Return (X, Y) of the center of cell containing provided text 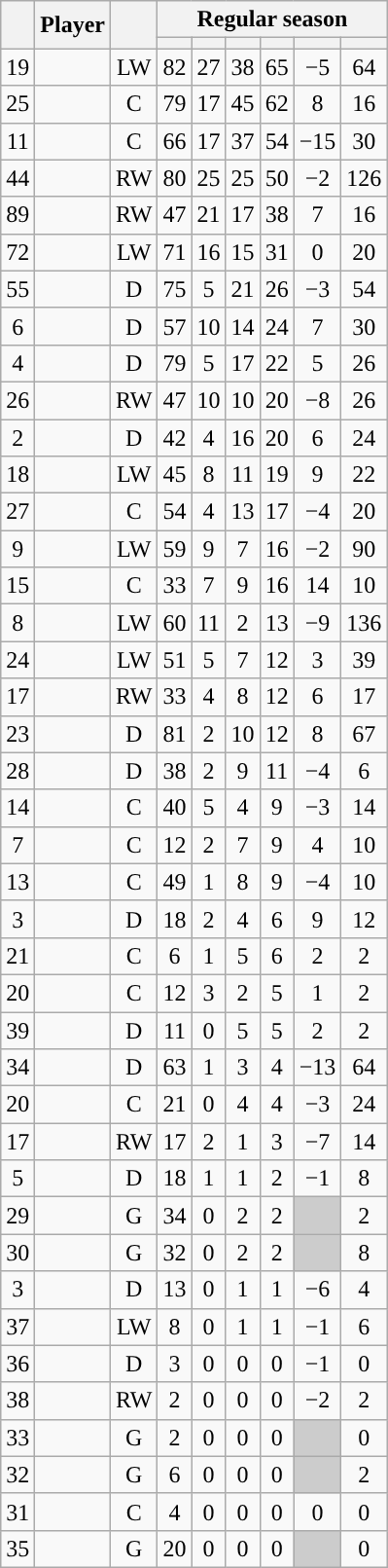
−6 (317, 1290)
49 (175, 882)
23 (18, 734)
60 (175, 623)
51 (175, 660)
62 (276, 104)
59 (175, 549)
Player (73, 25)
42 (175, 437)
136 (364, 623)
−9 (317, 623)
126 (364, 178)
Regular season (272, 19)
−15 (317, 141)
90 (364, 549)
29 (18, 1216)
55 (18, 289)
81 (175, 734)
82 (175, 67)
50 (276, 178)
67 (364, 734)
80 (175, 178)
40 (175, 808)
57 (175, 326)
72 (18, 252)
89 (18, 215)
−5 (317, 67)
35 (18, 1549)
63 (175, 1068)
28 (18, 771)
−13 (317, 1068)
66 (175, 141)
36 (18, 1364)
65 (276, 67)
71 (175, 252)
−8 (317, 400)
75 (175, 289)
−7 (317, 1142)
44 (18, 178)
